For the text-containing cell, return its midpoint in (x, y) coordinate format. 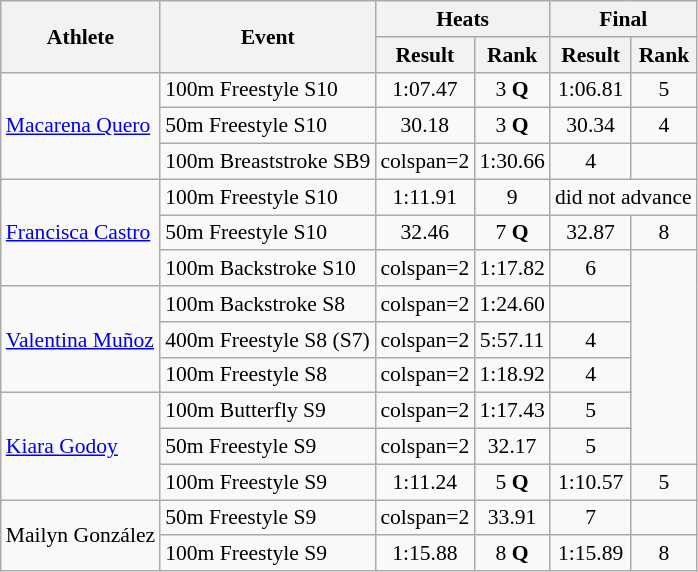
33.91 (512, 518)
Valentina Muñoz (80, 340)
Final (624, 19)
1:10.57 (590, 482)
1:18.92 (512, 375)
6 (590, 269)
1:07.47 (424, 90)
400m Freestyle S8 (S7) (268, 340)
Macarena Quero (80, 126)
9 (512, 197)
1:17.82 (512, 269)
Francisca Castro (80, 232)
Event (268, 36)
32.46 (424, 233)
100m Backstroke S8 (268, 304)
30.34 (590, 126)
1:17.43 (512, 411)
Mailyn González (80, 536)
7 Q (512, 233)
8 Q (512, 554)
100m Backstroke S10 (268, 269)
1:11.91 (424, 197)
5:57.11 (512, 340)
7 (590, 518)
1:30.66 (512, 162)
100m Butterfly S9 (268, 411)
1:06.81 (590, 90)
100m Breaststroke SB9 (268, 162)
30.18 (424, 126)
did not advance (624, 197)
Heats (462, 19)
1:15.89 (590, 554)
32.17 (512, 447)
Athlete (80, 36)
1:11.24 (424, 482)
Kiara Godoy (80, 446)
1:24.60 (512, 304)
1:15.88 (424, 554)
32.87 (590, 233)
100m Freestyle S8 (268, 375)
5 Q (512, 482)
